Return [x, y] of the center of cell containing provided text 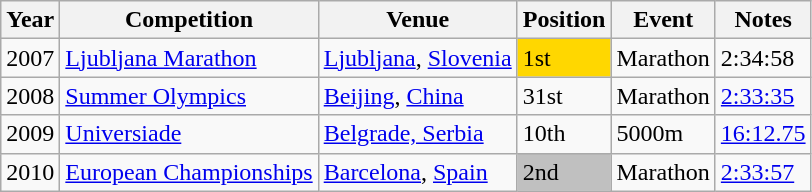
31st [564, 96]
European Championships [189, 172]
Notes [763, 20]
2:33:35 [763, 96]
Beijing, China [418, 96]
Position [564, 20]
Competition [189, 20]
2008 [30, 96]
Barcelona, Spain [418, 172]
16:12.75 [763, 134]
Belgrade, Serbia [418, 134]
Ljubljana, Slovenia [418, 58]
1st [564, 58]
10th [564, 134]
5000m [663, 134]
2:34:58 [763, 58]
Summer Olympics [189, 96]
2007 [30, 58]
2nd [564, 172]
2010 [30, 172]
2009 [30, 134]
Ljubljana Marathon [189, 58]
Venue [418, 20]
Event [663, 20]
2:33:57 [763, 172]
Universiade [189, 134]
Year [30, 20]
